Capture the cell that displays the provided text and extract its [X, Y] central coordinate. 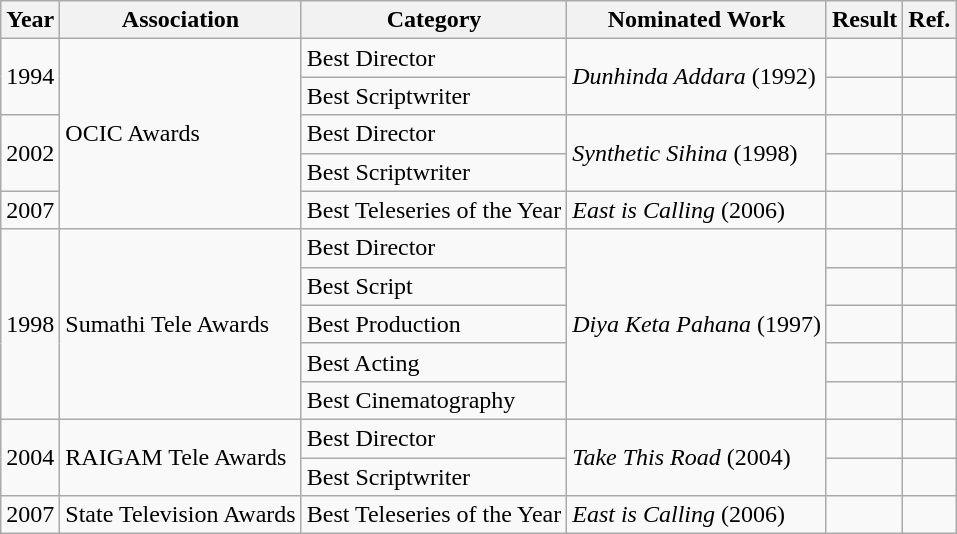
Association [180, 20]
Best Script [434, 286]
Result [864, 20]
Best Production [434, 324]
Year [30, 20]
2002 [30, 153]
State Television Awards [180, 515]
1994 [30, 77]
Nominated Work [697, 20]
Dunhinda Addara (1992) [697, 77]
Ref. [930, 20]
Best Cinematography [434, 400]
Best Acting [434, 362]
Take This Road (2004) [697, 457]
2004 [30, 457]
Sumathi Tele Awards [180, 324]
Category [434, 20]
RAIGAM Tele Awards [180, 457]
Diya Keta Pahana (1997) [697, 324]
Synthetic Sihina (1998) [697, 153]
OCIC Awards [180, 134]
1998 [30, 324]
